Output the (X, Y) coordinate of the center of the cell containing the given text.  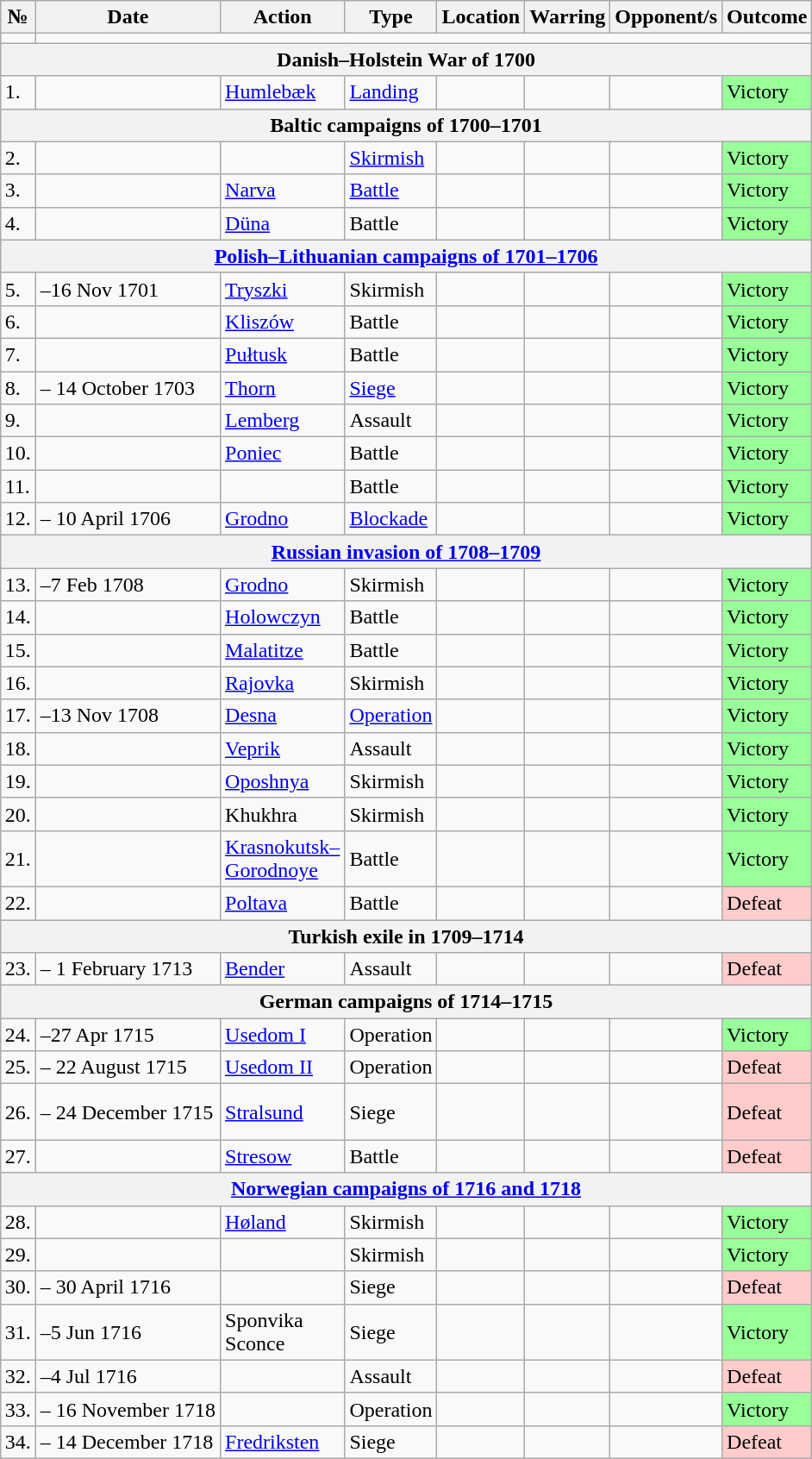
–27 Apr 1715 (128, 1035)
Blockade (391, 519)
2. (17, 158)
Type (391, 17)
Date (128, 17)
7. (17, 354)
31. (17, 1331)
28. (17, 1222)
34. (17, 1442)
Kliszów (283, 322)
Desna (283, 716)
Poniec (283, 454)
Russian invasion of 1708–1709 (406, 552)
19. (17, 781)
Stralsund (283, 1112)
10. (17, 454)
–16 Nov 1701 (128, 289)
Oposhnya (283, 781)
Veprik (283, 748)
– 16 November 1718 (128, 1409)
Poltava (283, 903)
Khukhra (283, 814)
3. (17, 191)
13. (17, 585)
Lemberg (283, 421)
German campaigns of 1714–1715 (406, 1002)
21. (17, 859)
Bender (283, 969)
Opponent/s (666, 17)
Rajovka (283, 683)
8. (17, 387)
№ (17, 17)
Humlebæk (283, 92)
– 10 April 1706 (128, 519)
11. (17, 486)
15. (17, 650)
29. (17, 1255)
12. (17, 519)
25. (17, 1068)
– 30 April 1716 (128, 1287)
Narva (283, 191)
20. (17, 814)
Baltic campaigns of 1700–1701 (406, 125)
Turkish exile in 1709–1714 (406, 936)
1. (17, 92)
5. (17, 289)
–13 Nov 1708 (128, 716)
17. (17, 716)
Tryszki (283, 289)
Usedom I (283, 1035)
22. (17, 903)
–5 Jun 1716 (128, 1331)
Krasnokutsk–Gorodnoye (283, 859)
30. (17, 1287)
Action (283, 17)
Fredriksten (283, 1442)
32. (17, 1376)
Holowczyn (283, 617)
Düna (283, 223)
Danish–Holstein War of 1700 (406, 59)
– 22 August 1715 (128, 1068)
Polish–Lithuanian campaigns of 1701–1706 (406, 256)
Høland (283, 1222)
9. (17, 421)
16. (17, 683)
Warring (567, 17)
Sponvika Sconce (283, 1331)
24. (17, 1035)
– 24 December 1715 (128, 1112)
–4 Jul 1716 (128, 1376)
Location (481, 17)
4. (17, 223)
Stresow (283, 1156)
Malatitze (283, 650)
Landing (391, 92)
18. (17, 748)
27. (17, 1156)
– 1 February 1713 (128, 969)
23. (17, 969)
33. (17, 1409)
Outcome (767, 17)
– 14 December 1718 (128, 1442)
–7 Feb 1708 (128, 585)
Usedom II (283, 1068)
– 14 October 1703 (128, 387)
26. (17, 1112)
Norwegian campaigns of 1716 and 1718 (406, 1189)
14. (17, 617)
6. (17, 322)
Thorn (283, 387)
Pułtusk (283, 354)
